Scan for the cell matching the given text and deliver its (X, Y) coordinate at center. 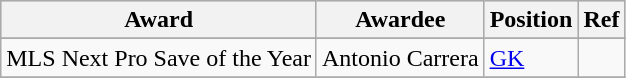
Awardee (400, 20)
GK (531, 58)
Ref (602, 20)
Award (159, 20)
Position (531, 20)
Antonio Carrera (400, 58)
MLS Next Pro Save of the Year (159, 58)
